Detect which cell encompasses the target text, then output its [X, Y] center coordinate. 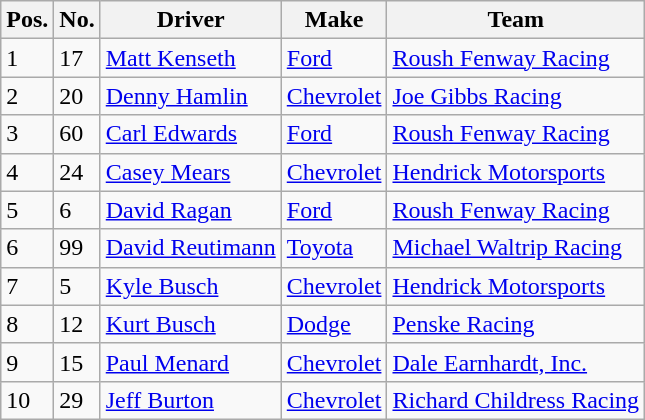
Dodge [334, 324]
24 [77, 172]
Carl Edwards [190, 134]
Michael Waltrip Racing [516, 248]
Team [516, 20]
3 [28, 134]
60 [77, 134]
9 [28, 362]
4 [28, 172]
Matt Kenseth [190, 58]
15 [77, 362]
Paul Menard [190, 362]
Make [334, 20]
David Ragan [190, 210]
29 [77, 400]
Jeff Burton [190, 400]
Penske Racing [516, 324]
Driver [190, 20]
Kurt Busch [190, 324]
No. [77, 20]
10 [28, 400]
Pos. [28, 20]
8 [28, 324]
Denny Hamlin [190, 96]
99 [77, 248]
7 [28, 286]
Toyota [334, 248]
2 [28, 96]
17 [77, 58]
Richard Childress Racing [516, 400]
Kyle Busch [190, 286]
1 [28, 58]
20 [77, 96]
Joe Gibbs Racing [516, 96]
12 [77, 324]
Casey Mears [190, 172]
Dale Earnhardt, Inc. [516, 362]
David Reutimann [190, 248]
